Capture the cell that displays the provided text and extract its [X, Y] central coordinate. 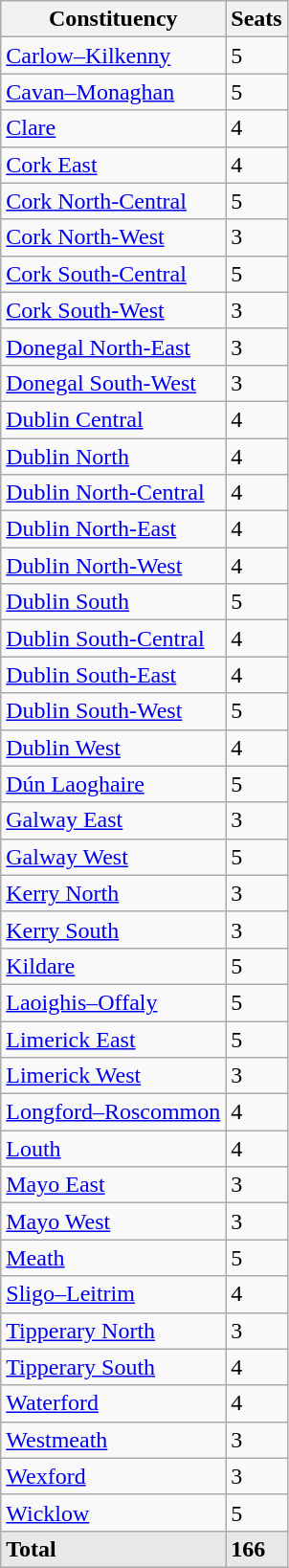
Cork South-West [113, 310]
Donegal North-East [113, 347]
Cork North-West [113, 237]
166 [256, 1549]
Dublin North [113, 457]
Cork North-Central [113, 201]
Limerick West [113, 1076]
Meath [113, 1258]
Kerry North [113, 893]
Dublin North-West [113, 566]
Cork South-Central [113, 274]
Dublin South [113, 602]
Dublin North-East [113, 529]
Clare [113, 128]
Wexford [113, 1476]
Tipperary North [113, 1331]
Constituency [113, 19]
Dublin South-East [113, 675]
Kildare [113, 966]
Mayo West [113, 1221]
Waterford [113, 1403]
Westmeath [113, 1440]
Sligo–Leitrim [113, 1294]
Carlow–Kilkenny [113, 56]
Longford–Roscommon [113, 1112]
Dún Laoghaire [113, 784]
Louth [113, 1149]
Cavan–Monaghan [113, 92]
Kerry South [113, 930]
Tipperary South [113, 1367]
Limerick East [113, 1039]
Galway West [113, 857]
Cork East [113, 165]
Laoighis–Offaly [113, 1002]
Mayo East [113, 1185]
Seats [256, 19]
Dublin North-Central [113, 493]
Dublin West [113, 748]
Galway East [113, 820]
Dublin Central [113, 419]
Dublin South-West [113, 711]
Total [113, 1549]
Wicklow [113, 1512]
Dublin South-Central [113, 638]
Donegal South-West [113, 383]
